Return the [x, y] coordinate for the center point of the cell that contains the specified text.  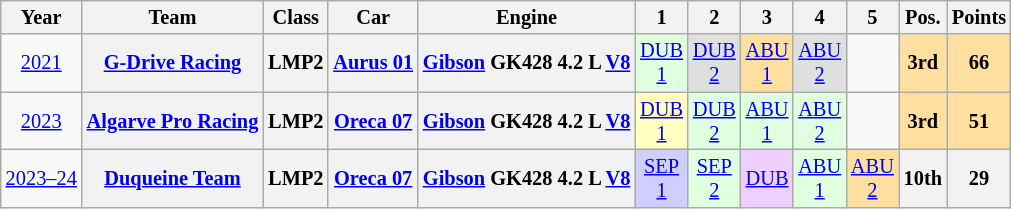
Class [296, 17]
Team [172, 17]
29 [979, 178]
2021 [42, 63]
3 [768, 17]
51 [979, 121]
10th [923, 178]
SEP2 [714, 178]
4 [820, 17]
Pos. [923, 17]
2 [714, 17]
Car [373, 17]
Duqueine Team [172, 178]
2023 [42, 121]
Points [979, 17]
G-Drive Racing [172, 63]
SEP1 [662, 178]
Algarve Pro Racing [172, 121]
1 [662, 17]
Year [42, 17]
DUB [768, 178]
5 [872, 17]
2023–24 [42, 178]
Engine [526, 17]
66 [979, 63]
Aurus 01 [373, 63]
